Detect which cell encompasses the target text, then output its [x, y] center coordinate. 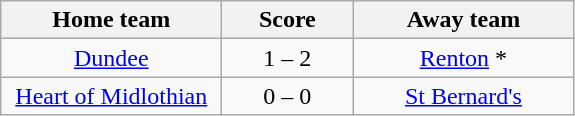
St Bernard's [464, 96]
Dundee [112, 58]
0 – 0 [288, 96]
Heart of Midlothian [112, 96]
Away team [464, 20]
Renton * [464, 58]
Score [288, 20]
Home team [112, 20]
1 – 2 [288, 58]
